Extract the [x, y] coordinate from the center of the cell holding the provided text.  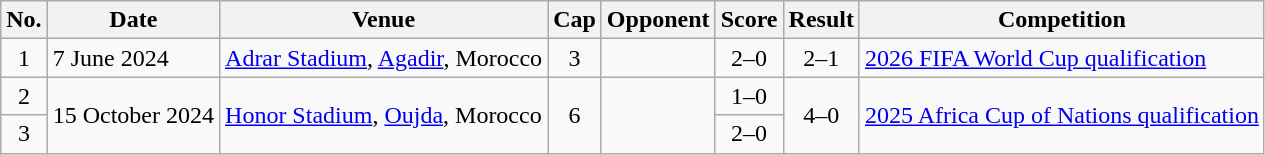
Honor Stadium, Oujda, Morocco [384, 115]
2026 FIFA World Cup qualification [1062, 58]
2025 Africa Cup of Nations qualification [1062, 115]
Cap [575, 20]
Venue [384, 20]
Score [749, 20]
Competition [1062, 20]
No. [24, 20]
2–1 [821, 58]
4–0 [821, 115]
1 [24, 58]
1–0 [749, 96]
7 June 2024 [133, 58]
15 October 2024 [133, 115]
2 [24, 96]
6 [575, 115]
Result [821, 20]
Date [133, 20]
Opponent [658, 20]
Adrar Stadium, Agadir, Morocco [384, 58]
